Determine the [x, y] coordinate at the center of the cell enclosing the given text.  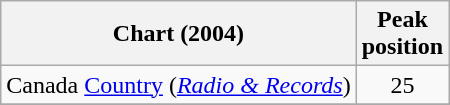
Peakposition [402, 34]
25 [402, 85]
Chart (2004) [178, 34]
Canada Country (Radio & Records) [178, 85]
